Provide the (x, y) coordinate of the cell's center where the given text is located.  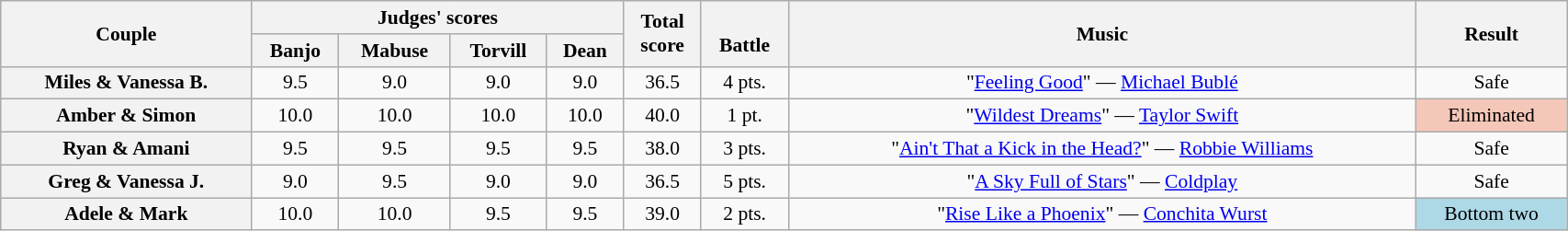
Couple (127, 33)
39.0 (662, 214)
38.0 (662, 149)
1 pt. (744, 116)
4 pts. (744, 83)
Result (1492, 33)
Judges' scores (437, 17)
5 pts. (744, 181)
Greg & Vanessa J. (127, 181)
Banjo (296, 51)
Eliminated (1492, 116)
"Feeling Good" — Michael Bublé (1102, 83)
Miles & Vanessa B. (127, 83)
Music (1102, 33)
Battle (744, 33)
Totalscore (662, 33)
2 pts. (744, 214)
Dean (586, 51)
"A Sky Full of Stars" — Coldplay (1102, 181)
"Ain't That a Kick in the Head?" — Robbie Williams (1102, 149)
3 pts. (744, 149)
Adele & Mark (127, 214)
Amber & Simon (127, 116)
Mabuse (395, 51)
Torvill (498, 51)
Bottom two (1492, 214)
"Wildest Dreams" — Taylor Swift (1102, 116)
"Rise Like a Phoenix" — Conchita Wurst (1102, 214)
40.0 (662, 116)
Ryan & Amani (127, 149)
